Scan for the cell matching the given text and deliver its [X, Y] coordinate at center. 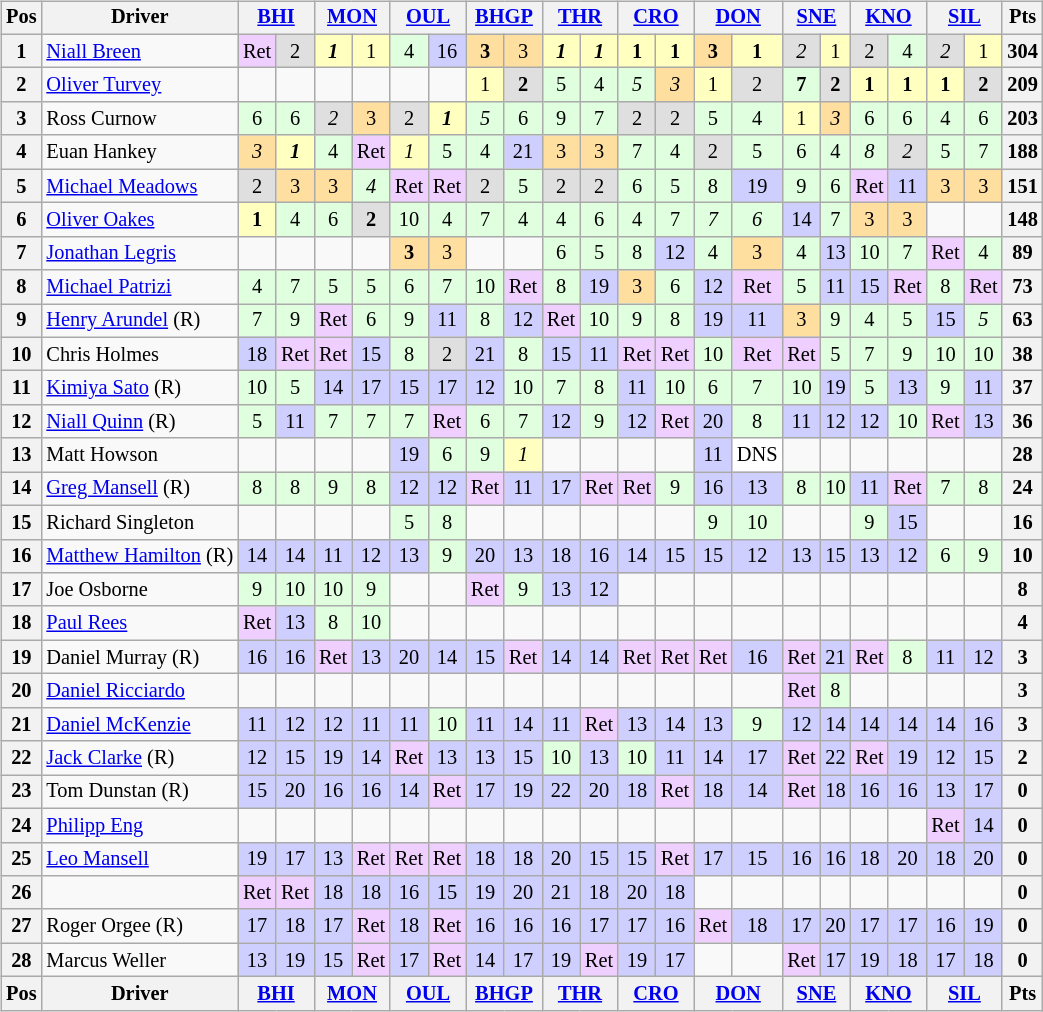
25 [21, 859]
Matt Howson [140, 455]
Joe Osborne [140, 590]
Jack Clarke (R) [140, 758]
Michael Patrizi [140, 287]
Euan Hankey [140, 152]
36 [1022, 422]
Chris Holmes [140, 354]
73 [1022, 287]
27 [21, 926]
Leo Mansell [140, 859]
Matthew Hamilton (R) [140, 556]
Tom Dunstan (R) [140, 792]
148 [1022, 220]
23 [21, 792]
Henry Arundel (R) [140, 321]
Philipp Eng [140, 825]
Niall Breen [140, 51]
304 [1022, 51]
63 [1022, 321]
Marcus Weller [140, 960]
Niall Quinn (R) [140, 422]
151 [1022, 186]
Jonathan Legris [140, 253]
38 [1022, 354]
203 [1022, 119]
Oliver Turvey [140, 85]
89 [1022, 253]
Paul Rees [140, 623]
Daniel McKenzie [140, 724]
Oliver Oakes [140, 220]
DNS [757, 455]
Daniel Murray (R) [140, 657]
Kimiya Sato (R) [140, 388]
188 [1022, 152]
Greg Mansell (R) [140, 489]
Richard Singleton [140, 522]
26 [21, 893]
Daniel Ricciardo [140, 691]
209 [1022, 85]
Michael Meadows [140, 186]
Ross Curnow [140, 119]
37 [1022, 388]
Roger Orgee (R) [140, 926]
